For the text-containing cell, return its midpoint in [X, Y] coordinate format. 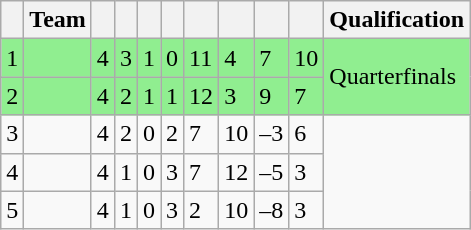
Qualification [397, 20]
9 [272, 96]
–3 [272, 134]
–5 [272, 172]
Quarterfinals [397, 77]
11 [202, 58]
6 [306, 134]
5 [12, 210]
Team [58, 20]
–8 [272, 210]
